Search for the cell housing the specified text and yield its [x, y] center coordinate. 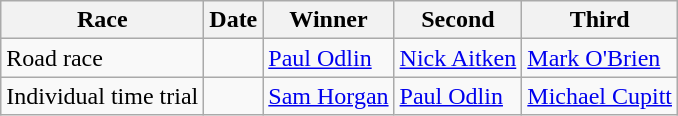
Nick Aitken [458, 58]
Mark O'Brien [600, 58]
Race [102, 20]
Third [600, 20]
Sam Horgan [328, 96]
Road race [102, 58]
Second [458, 20]
Individual time trial [102, 96]
Michael Cupitt [600, 96]
Date [234, 20]
Winner [328, 20]
